Pinpoint the cell where the given text exists, returning its [X, Y] midpoint coordinate. 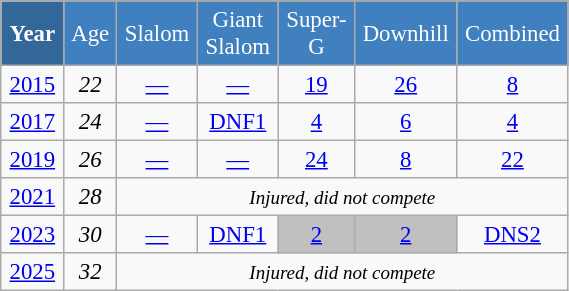
30 [90, 235]
6 [406, 122]
Downhill [406, 34]
Injured, did not compete [342, 197]
Combined [512, 34]
Super-G [316, 34]
2021 [32, 197]
GiantSlalom [238, 34]
19 [316, 85]
Slalom [158, 34]
DNS2 [512, 235]
2019 [32, 160]
2017 [32, 122]
2015 [32, 85]
Age [90, 34]
Year [32, 34]
2023 [32, 235]
28 [90, 197]
